Capture the cell that displays the provided text and extract its [X, Y] central coordinate. 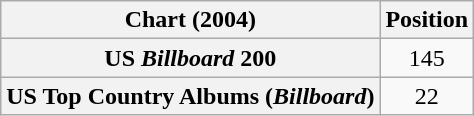
Chart (2004) [190, 20]
22 [427, 96]
145 [427, 58]
Position [427, 20]
US Top Country Albums (Billboard) [190, 96]
US Billboard 200 [190, 58]
